Scan for the cell matching the given text and deliver its (x, y) coordinate at center. 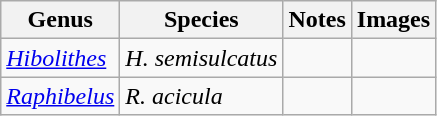
Images (393, 20)
R. acicula (202, 96)
Hibolithes (60, 58)
Genus (60, 20)
Notes (317, 20)
Raphibelus (60, 96)
H. semisulcatus (202, 58)
Species (202, 20)
